Search for the cell housing the specified text and yield its [x, y] center coordinate. 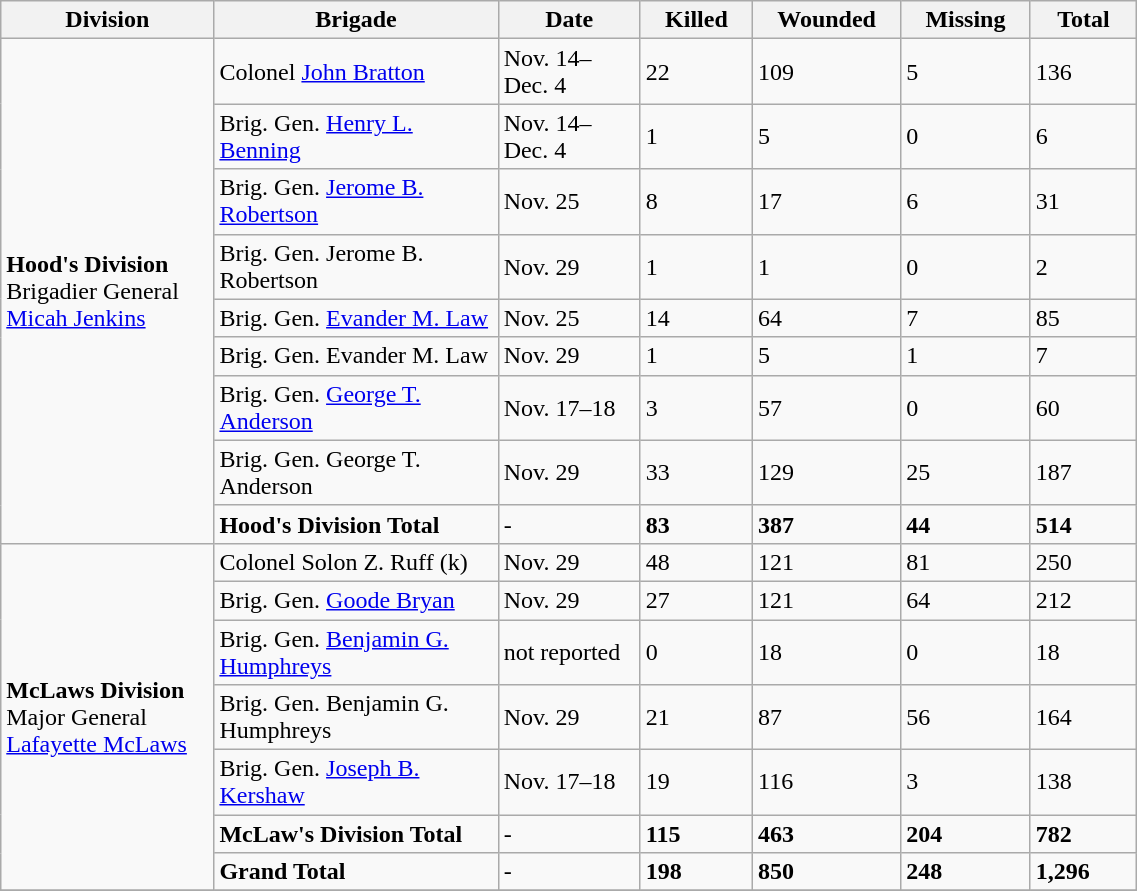
22 [696, 72]
not reported [569, 652]
2 [1084, 266]
Brigade [356, 20]
44 [966, 524]
138 [1084, 782]
136 [1084, 72]
Total [1084, 20]
Date [569, 20]
Brig. Gen. Goode Bryan [356, 600]
Colonel Solon Z. Ruff (k) [356, 562]
57 [826, 408]
Colonel John Bratton [356, 72]
Brig. Gen. Henry L. Benning [356, 136]
187 [1084, 472]
Grand Total [356, 872]
83 [696, 524]
McLaws DivisionMajor GeneralLafayette McLaws [108, 716]
8 [696, 202]
McLaw's Division Total [356, 834]
387 [826, 524]
60 [1084, 408]
109 [826, 72]
116 [826, 782]
56 [966, 718]
198 [696, 872]
212 [1084, 600]
782 [1084, 834]
Hood's DivisionBrigadier GeneralMicah Jenkins [108, 292]
850 [826, 872]
463 [826, 834]
250 [1084, 562]
81 [966, 562]
19 [696, 782]
204 [966, 834]
31 [1084, 202]
Missing [966, 20]
Wounded [826, 20]
85 [1084, 318]
17 [826, 202]
25 [966, 472]
115 [696, 834]
514 [1084, 524]
48 [696, 562]
87 [826, 718]
Hood's Division Total [356, 524]
1,296 [1084, 872]
33 [696, 472]
Killed [696, 20]
14 [696, 318]
164 [1084, 718]
Brig. Gen. Joseph B. Kershaw [356, 782]
27 [696, 600]
Division [108, 20]
129 [826, 472]
21 [696, 718]
248 [966, 872]
